Identify which cell holds the provided text, then report its (X, Y) central coordinate. 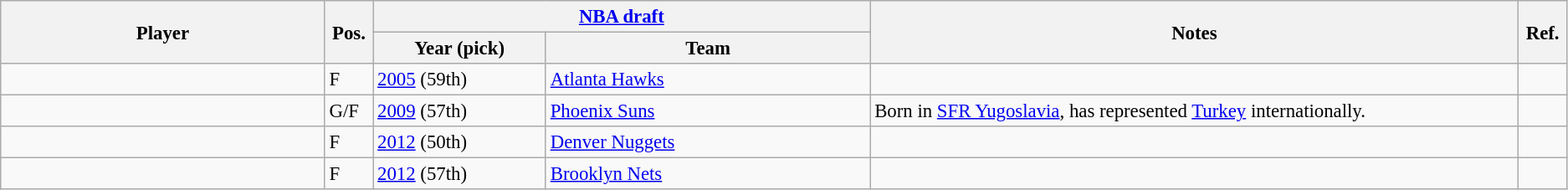
Team (708, 49)
Player (162, 32)
G/F (349, 111)
2009 (57th) (460, 111)
2012 (57th) (460, 174)
Denver Nuggets (708, 142)
Notes (1195, 32)
Phoenix Suns (708, 111)
NBA draft (622, 17)
Ref. (1543, 32)
Born in SFR Yugoslavia, has represented Turkey internationally. (1195, 111)
2005 (59th) (460, 80)
2012 (50th) (460, 142)
Brooklyn Nets (708, 174)
Atlanta Hawks (708, 80)
Pos. (349, 32)
Year (pick) (460, 49)
